Locate the cell with the specified text and output its (X, Y) center coordinate. 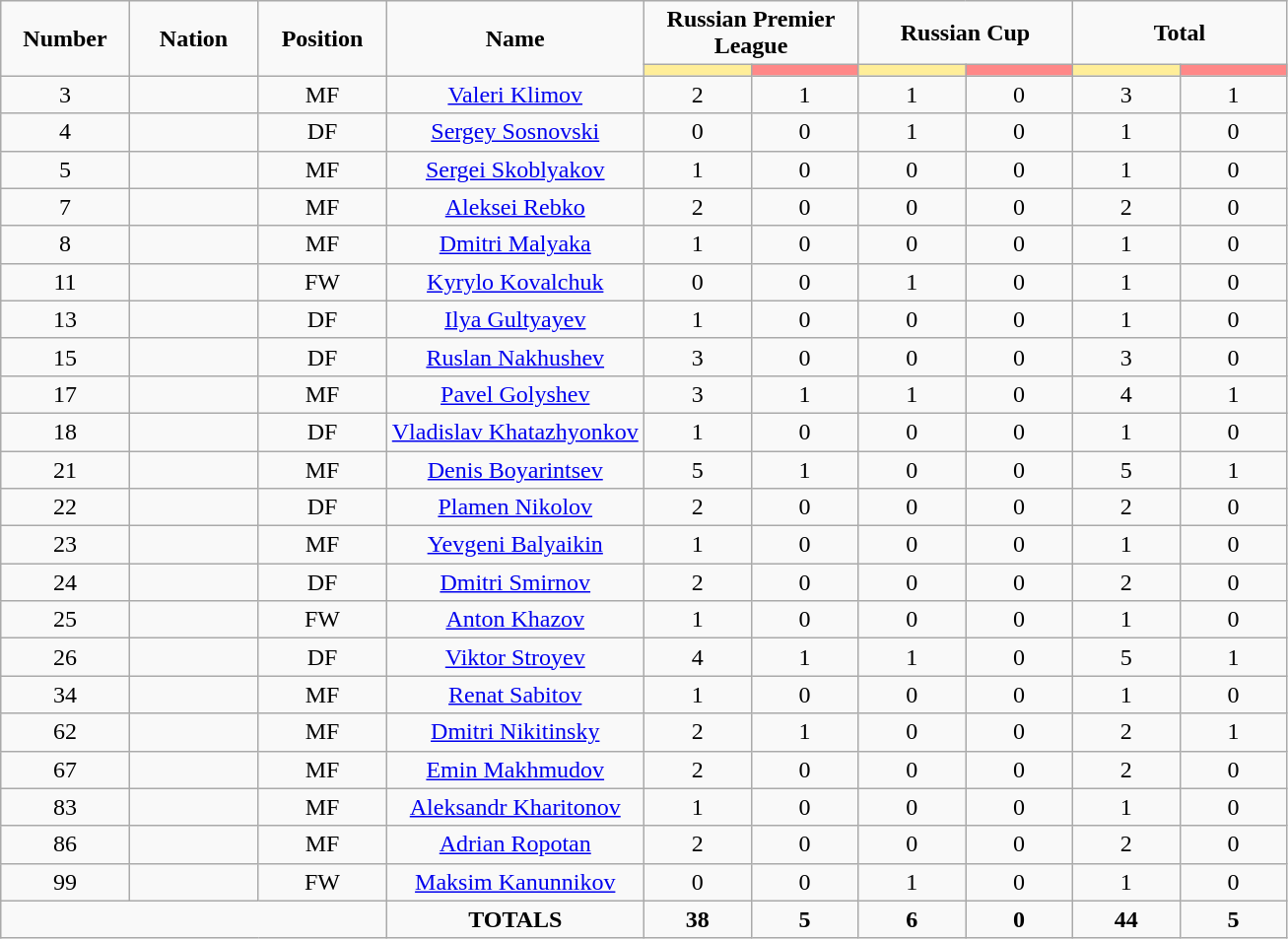
25 (65, 620)
67 (65, 770)
23 (65, 545)
Adrian Ropotan (514, 844)
Sergey Sosnovski (514, 132)
83 (65, 807)
TOTALS (514, 919)
Plamen Nikolov (514, 507)
Renat Sabitov (514, 695)
Dmitri Malyaka (514, 244)
21 (65, 470)
Anton Khazov (514, 620)
Position (322, 38)
26 (65, 657)
Valeri Klimov (514, 95)
Name (514, 38)
Vladislav Khatazhyonkov (514, 432)
Viktor Stroyev (514, 657)
22 (65, 507)
Dmitri Nikitinsky (514, 732)
Russian Premier League (751, 34)
17 (65, 394)
Kyrylo Kovalchuk (514, 282)
6 (913, 919)
7 (65, 207)
18 (65, 432)
8 (65, 244)
Ruslan Nakhushev (514, 357)
Dmitri Smirnov (514, 582)
Sergei Skoblyakov (514, 169)
11 (65, 282)
Ilya Gultyayev (514, 319)
Aleksandr Kharitonov (514, 807)
62 (65, 732)
Number (65, 38)
13 (65, 319)
Aleksei Rebko (514, 207)
Maksim Kanunnikov (514, 882)
Russian Cup (966, 34)
Yevgeni Balyaikin (514, 545)
24 (65, 582)
Emin Makhmudov (514, 770)
99 (65, 882)
Total (1180, 34)
44 (1125, 919)
15 (65, 357)
Nation (193, 38)
34 (65, 695)
86 (65, 844)
Denis Boyarintsev (514, 470)
38 (698, 919)
Pavel Golyshev (514, 394)
